From the cell containing the given text, extract its center point as [x, y] coordinate. 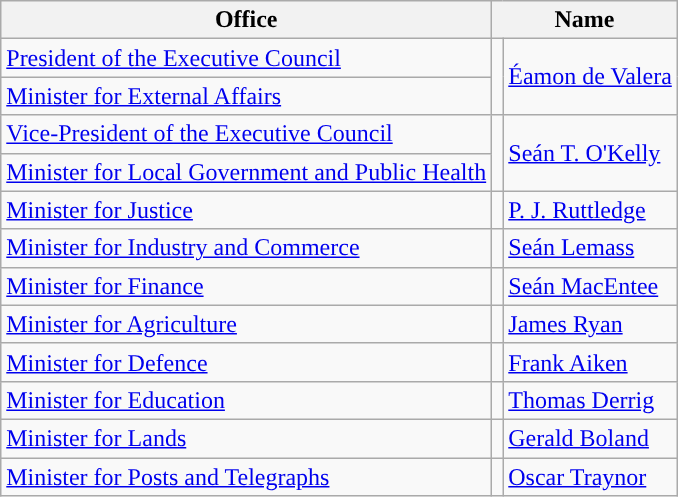
Minister for Justice [246, 210]
Office [246, 20]
Minister for Agriculture [246, 324]
James Ryan [590, 324]
Seán T. O'Kelly [590, 153]
P. J. Ruttledge [590, 210]
Minister for Defence [246, 362]
Éamon de Valera [590, 77]
Frank Aiken [590, 362]
Minister for Education [246, 400]
Thomas Derrig [590, 400]
Minister for Posts and Telegraphs [246, 477]
Gerald Boland [590, 438]
Seán MacEntee [590, 286]
Minister for Industry and Commerce [246, 248]
Minister for Finance [246, 286]
Minister for External Affairs [246, 96]
Name [585, 20]
Vice-President of the Executive Council [246, 134]
Minister for Lands [246, 438]
Minister for Local Government and Public Health [246, 172]
Oscar Traynor [590, 477]
President of the Executive Council [246, 58]
Seán Lemass [590, 248]
